Provide the (X, Y) coordinate of the cell's center where the given text is located.  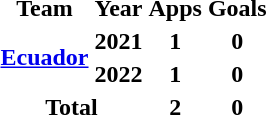
2022 (118, 74)
2021 (118, 41)
